Detect which cell encompasses the target text, then output its (X, Y) center coordinate. 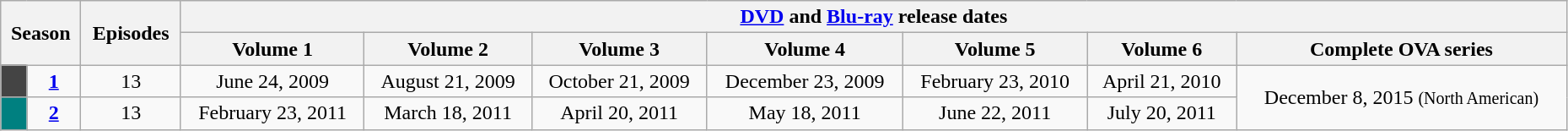
October 21, 2009 (619, 81)
June 22, 2011 (995, 113)
Volume 1 (272, 49)
1 (54, 81)
May 18, 2011 (805, 113)
April 21, 2010 (1162, 81)
Volume 3 (619, 49)
December 8, 2015 (North American) (1402, 97)
2 (54, 113)
June 24, 2009 (272, 81)
DVD and Blu-ray release dates (874, 17)
July 20, 2011 (1162, 113)
Season (40, 33)
February 23, 2011 (272, 113)
August 21, 2009 (448, 81)
April 20, 2011 (619, 113)
Volume 2 (448, 49)
Volume 5 (995, 49)
Volume 6 (1162, 49)
Complete OVA series (1402, 49)
March 18, 2011 (448, 113)
December 23, 2009 (805, 81)
Volume 4 (805, 49)
February 23, 2010 (995, 81)
Episodes (131, 33)
